Output the (x, y) coordinate of the center of the cell containing the given text.  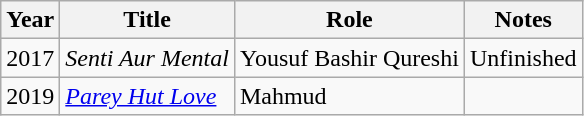
Mahmud (349, 96)
Unfinished (523, 58)
Role (349, 20)
Senti Aur Mental (148, 58)
2017 (30, 58)
Notes (523, 20)
2019 (30, 96)
Parey Hut Love (148, 96)
Yousuf Bashir Qureshi (349, 58)
Title (148, 20)
Year (30, 20)
